Extract the (X, Y) coordinate from the center of the cell holding the provided text.  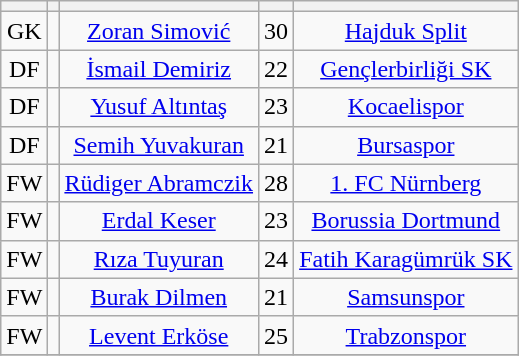
Hajduk Split (406, 31)
24 (276, 259)
30 (276, 31)
Bursaspor (406, 145)
Gençlerbirliği SK (406, 69)
1. FC Nürnberg (406, 183)
GK (24, 31)
Fatih Karagümrük SK (406, 259)
Erdal Keser (159, 221)
Kocaelispor (406, 107)
22 (276, 69)
28 (276, 183)
Zoran Simović (159, 31)
Trabzonspor (406, 335)
Rüdiger Abramczik (159, 183)
25 (276, 335)
Burak Dilmen (159, 297)
Borussia Dortmund (406, 221)
Rıza Tuyuran (159, 259)
Levent Erköse (159, 335)
Samsunspor (406, 297)
Semih Yuvakuran (159, 145)
İsmail Demiriz (159, 69)
Yusuf Altıntaş (159, 107)
